Scan for the cell matching the given text and deliver its (X, Y) coordinate at center. 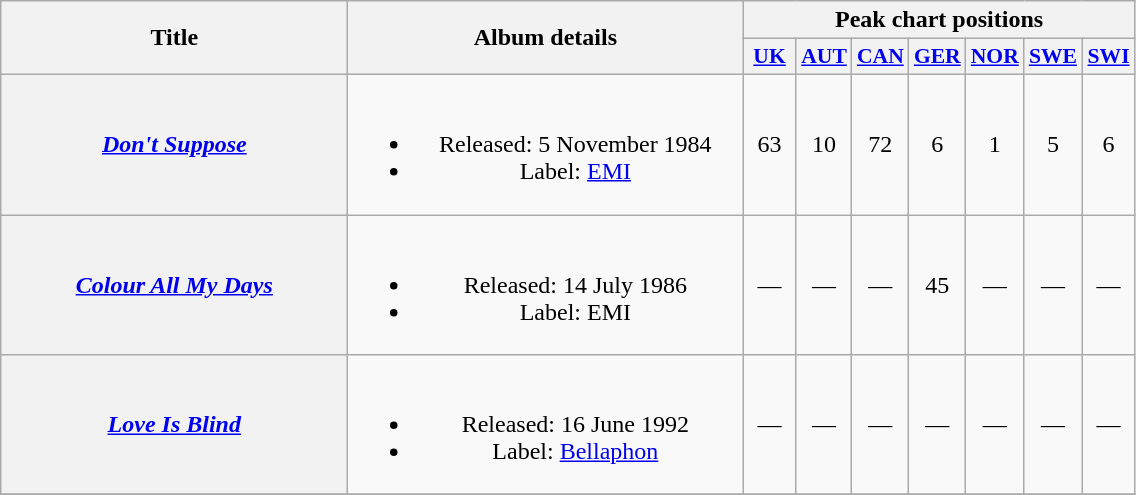
Album details (546, 38)
10 (824, 144)
63 (770, 144)
1 (995, 144)
Love Is Blind (174, 425)
5 (1053, 144)
GER (938, 57)
SWI (1108, 57)
SWE (1053, 57)
Released: 16 June 1992Label: Bellaphon (546, 425)
NOR (995, 57)
Released: 14 July 1986Label: EMI (546, 284)
UK (770, 57)
Colour All My Days (174, 284)
Peak chart positions (939, 20)
AUT (824, 57)
72 (880, 144)
Title (174, 38)
45 (938, 284)
CAN (880, 57)
Don't Suppose (174, 144)
Released: 5 November 1984Label: EMI (546, 144)
